Locate the cell with the specified text and output its (x, y) center coordinate. 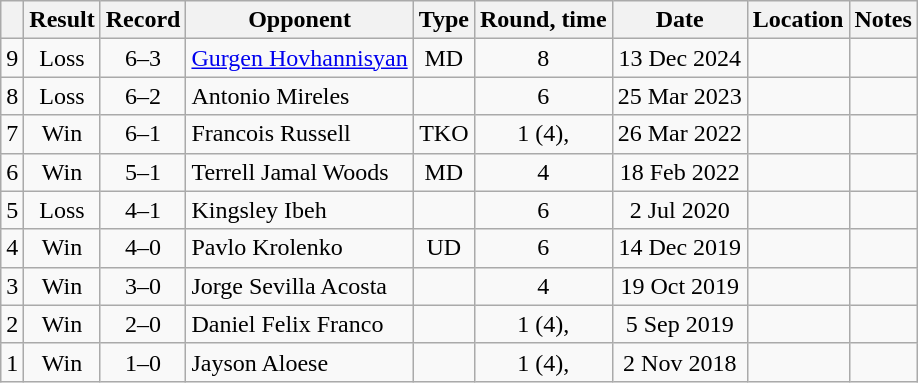
2 (12, 324)
7 (12, 134)
6–1 (143, 134)
Gurgen Hovhannisyan (300, 58)
Type (444, 20)
13 Dec 2024 (680, 58)
Record (143, 20)
Kingsley Ibeh (300, 210)
2–0 (143, 324)
18 Feb 2022 (680, 172)
5–1 (143, 172)
3 (12, 286)
Result (62, 20)
5 Sep 2019 (680, 324)
1 (12, 362)
Terrell Jamal Woods (300, 172)
Jayson Aloese (300, 362)
3–0 (143, 286)
Date (680, 20)
2 Jul 2020 (680, 210)
TKO (444, 134)
19 Oct 2019 (680, 286)
Notes (883, 20)
5 (12, 210)
1–0 (143, 362)
Opponent (300, 20)
14 Dec 2019 (680, 248)
Jorge Sevilla Acosta (300, 286)
2 Nov 2018 (680, 362)
Pavlo Krolenko (300, 248)
Francois Russell (300, 134)
9 (12, 58)
6–3 (143, 58)
Location (798, 20)
Antonio Mireles (300, 96)
4–0 (143, 248)
26 Mar 2022 (680, 134)
Round, time (543, 20)
6–2 (143, 96)
25 Mar 2023 (680, 96)
Daniel Felix Franco (300, 324)
UD (444, 248)
4–1 (143, 210)
